Determine the [x, y] coordinate at the center of the cell enclosing the given text.  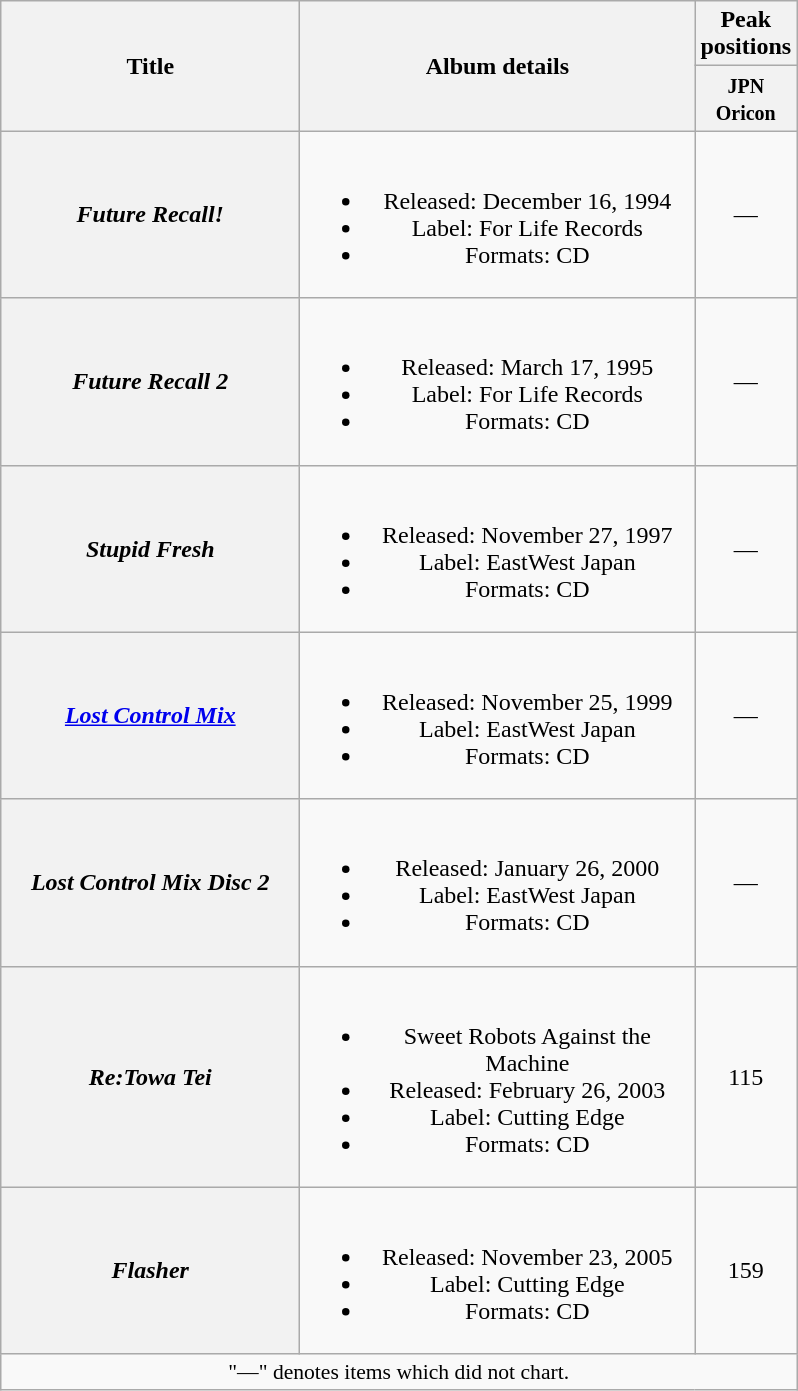
Lost Control Mix Disc 2 [150, 882]
Title [150, 66]
Flasher [150, 1270]
Album details [498, 66]
JPNOricon [746, 98]
"—" denotes items which did not chart. [399, 1372]
Released: December 16, 1994Label: For Life RecordsFormats: CD [498, 214]
115 [746, 1076]
Released: January 26, 2000Label: EastWest JapanFormats: CD [498, 882]
Future Recall! [150, 214]
Peak positions [746, 34]
Future Recall 2 [150, 382]
Re:Towa Tei [150, 1076]
Released: November 27, 1997Label: EastWest JapanFormats: CD [498, 548]
Stupid Fresh [150, 548]
Sweet Robots Against the MachineReleased: February 26, 2003Label: Cutting EdgeFormats: CD [498, 1076]
159 [746, 1270]
Released: November 25, 1999Label: EastWest JapanFormats: CD [498, 716]
Lost Control Mix [150, 716]
Released: November 23, 2005Label: Cutting EdgeFormats: CD [498, 1270]
Released: March 17, 1995Label: For Life RecordsFormats: CD [498, 382]
